Scan for the cell matching the given text and deliver its [X, Y] coordinate at center. 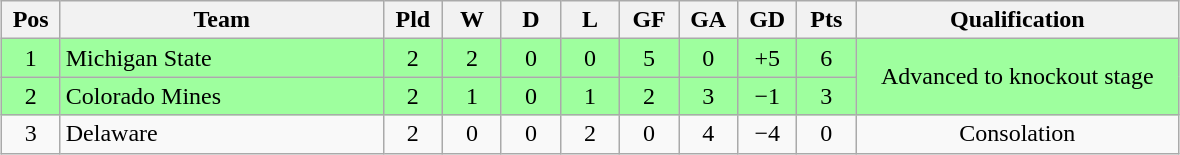
Qualification [1018, 20]
Consolation [1018, 134]
+5 [768, 58]
5 [650, 58]
GD [768, 20]
L [590, 20]
6 [826, 58]
4 [708, 134]
GF [650, 20]
−1 [768, 96]
W [472, 20]
Team [222, 20]
Michigan State [222, 58]
D [530, 20]
Colorado Mines [222, 96]
GA [708, 20]
Advanced to knockout stage [1018, 77]
−4 [768, 134]
Pos [30, 20]
Delaware [222, 134]
Pts [826, 20]
Pld [412, 20]
